Provide the (X, Y) coordinate of the cell's center where the given text is located.  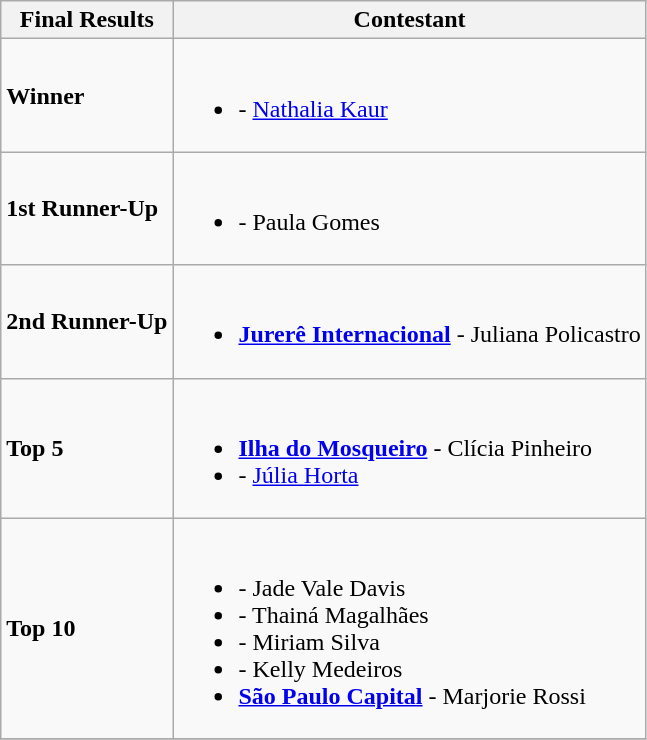
Jurerê Internacional - Juliana Policastro (410, 322)
Final Results (87, 20)
Top 5 (87, 448)
Top 10 (87, 628)
Winner (87, 96)
1st Runner-Up (87, 208)
Contestant (410, 20)
- Paula Gomes (410, 208)
- Nathalia Kaur (410, 96)
2nd Runner-Up (87, 322)
Ilha do Mosqueiro - Clícia Pinheiro - Júlia Horta (410, 448)
- Jade Vale Davis - Thainá Magalhães - Miriam Silva - Kelly Medeiros São Paulo Capital - Marjorie Rossi (410, 628)
